Search for the cell housing the specified text and yield its [x, y] center coordinate. 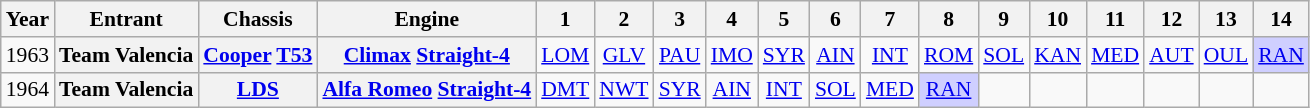
Alfa Romeo Straight-4 [426, 90]
KAN [1058, 55]
AUT [1171, 55]
PAU [680, 55]
Climax Straight-4 [426, 55]
IMO [732, 55]
2 [624, 19]
3 [680, 19]
8 [948, 19]
LOM [565, 55]
DMT [565, 90]
1 [565, 19]
Cooper T53 [258, 55]
4 [732, 19]
10 [1058, 19]
OUL [1226, 55]
NWT [624, 90]
Chassis [258, 19]
9 [1004, 19]
Year [28, 19]
12 [1171, 19]
1963 [28, 55]
GLV [624, 55]
ROM [948, 55]
5 [784, 19]
6 [836, 19]
Engine [426, 19]
14 [1281, 19]
11 [1115, 19]
Entrant [126, 19]
13 [1226, 19]
1964 [28, 90]
7 [890, 19]
LDS [258, 90]
